Provide the [X, Y] coordinate of the cell's center where the given text is located.  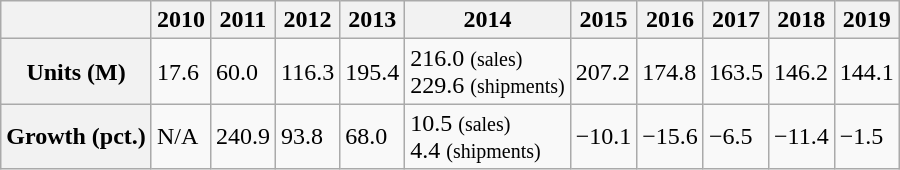
2019 [866, 20]
−11.4 [801, 136]
−6.5 [736, 136]
146.2 [801, 72]
2014 [488, 20]
240.9 [242, 136]
174.8 [670, 72]
Units (M) [76, 72]
207.2 [604, 72]
2011 [242, 20]
60.0 [242, 72]
10.5 (sales)4.4 (shipments) [488, 136]
2017 [736, 20]
Growth (pct.) [76, 136]
68.0 [372, 136]
N/A [180, 136]
−1.5 [866, 136]
144.1 [866, 72]
93.8 [307, 136]
2010 [180, 20]
216.0 (sales)229.6 (shipments) [488, 72]
2018 [801, 20]
2013 [372, 20]
−15.6 [670, 136]
2016 [670, 20]
163.5 [736, 72]
2015 [604, 20]
−10.1 [604, 136]
195.4 [372, 72]
116.3 [307, 72]
2012 [307, 20]
17.6 [180, 72]
